Locate the cell with the specified text and output its [X, Y] center coordinate. 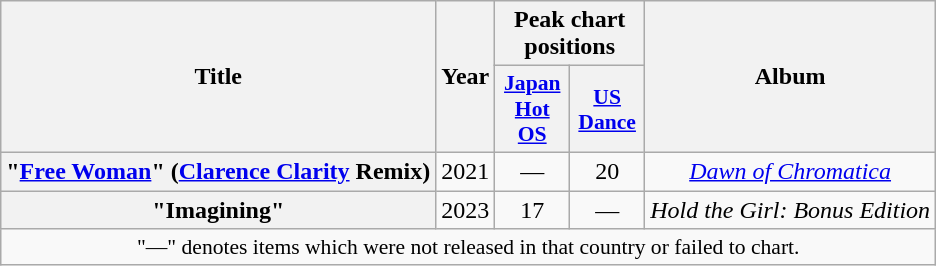
17 [532, 209]
Dawn of Chromatica [790, 171]
JapanHotOS [532, 110]
2023 [466, 209]
2021 [466, 171]
"—" denotes items which were not released in that country or failed to chart. [468, 247]
"Imagining" [218, 209]
20 [608, 171]
Year [466, 77]
Peak chart positions [570, 34]
Hold the Girl: Bonus Edition [790, 209]
Album [790, 77]
Title [218, 77]
USDance [608, 110]
"Free Woman" (Clarence Clarity Remix) [218, 171]
